Scan for the cell matching the given text and deliver its (X, Y) coordinate at center. 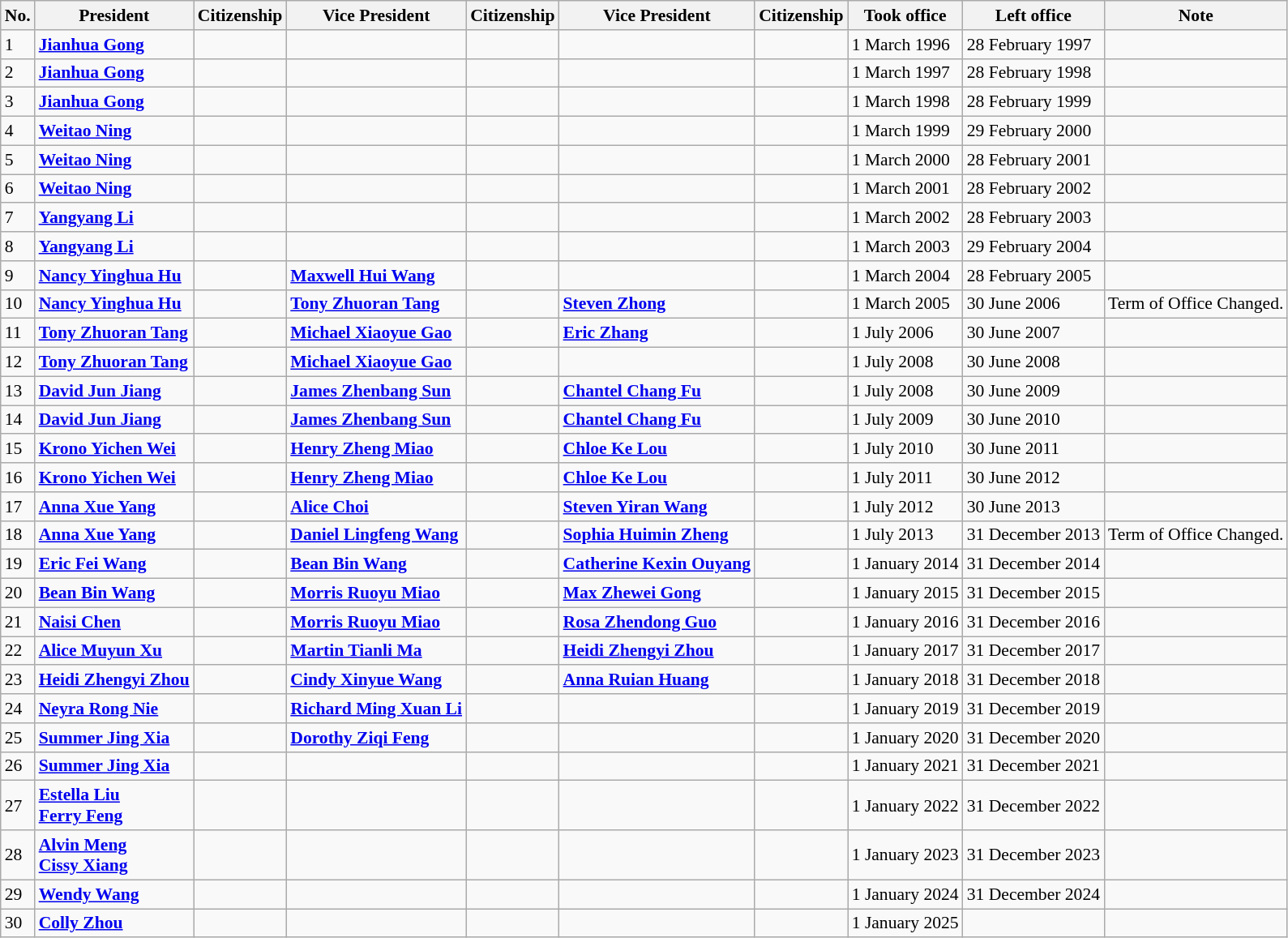
4 (18, 131)
1 July 2009 (905, 420)
29 February 2000 (1033, 131)
30 June 2010 (1033, 420)
27 (18, 806)
24 (18, 709)
31 December 2024 (1033, 894)
31 December 2022 (1033, 806)
Eric Zhang (657, 333)
Sophia Huimin Zheng (657, 535)
29 (18, 894)
31 December 2021 (1033, 766)
7 (18, 218)
25 (18, 738)
31 December 2014 (1033, 564)
19 (18, 564)
30 June 2013 (1033, 507)
Alice Muyun Xu (114, 651)
1 July 2006 (905, 333)
1 July 2012 (905, 507)
28 February 1998 (1033, 73)
28 February 1999 (1033, 102)
28 February 2001 (1033, 160)
22 (18, 651)
1 January 2025 (905, 923)
18 (18, 535)
Max Zhewei Gong (657, 593)
1 March 1999 (905, 131)
13 (18, 391)
30 June 2006 (1033, 304)
9 (18, 276)
17 (18, 507)
31 December 2020 (1033, 738)
1 January 2024 (905, 894)
1 March 2001 (905, 189)
28 February 1997 (1033, 45)
1 January 2016 (905, 622)
1 January 2019 (905, 709)
Alvin MengCissy Xiang (114, 854)
Martin Tianli Ma (376, 651)
1 January 2023 (905, 854)
11 (18, 333)
1 January 2018 (905, 680)
31 December 2015 (1033, 593)
28 February 2002 (1033, 189)
5 (18, 160)
26 (18, 766)
1 July 2013 (905, 535)
16 (18, 478)
1 January 2015 (905, 593)
Catherine Kexin Ouyang (657, 564)
1 March 2005 (905, 304)
1 March 1998 (905, 102)
30 (18, 923)
31 December 2017 (1033, 651)
2 (18, 73)
30 June 2009 (1033, 391)
Took office (905, 15)
29 February 2004 (1033, 246)
8 (18, 246)
Steven Zhong (657, 304)
14 (18, 420)
Daniel Lingfeng Wang (376, 535)
1 January 2022 (905, 806)
30 June 2011 (1033, 449)
Steven Yiran Wang (657, 507)
1 March 2000 (905, 160)
6 (18, 189)
1 March 2003 (905, 246)
Cindy Xinyue Wang (376, 680)
1 (18, 45)
President (114, 15)
Wendy Wang (114, 894)
28 February 2003 (1033, 218)
31 December 2023 (1033, 854)
31 December 2013 (1033, 535)
1 January 2014 (905, 564)
Estella LiuFerry Feng (114, 806)
28 (18, 854)
31 December 2019 (1033, 709)
Rosa Zhendong Guo (657, 622)
Maxwell Hui Wang (376, 276)
Alice Choi (376, 507)
Left office (1033, 15)
30 June 2012 (1033, 478)
31 December 2018 (1033, 680)
Colly Zhou (114, 923)
1 March 1997 (905, 73)
1 March 2002 (905, 218)
Eric Fei Wang (114, 564)
1 January 2020 (905, 738)
31 December 2016 (1033, 622)
3 (18, 102)
1 March 1996 (905, 45)
23 (18, 680)
Neyra Rong Nie (114, 709)
No. (18, 15)
20 (18, 593)
1 January 2021 (905, 766)
30 June 2008 (1033, 362)
10 (18, 304)
28 February 2005 (1033, 276)
30 June 2007 (1033, 333)
1 July 2010 (905, 449)
21 (18, 622)
Naisi Chen (114, 622)
Anna Ruian Huang (657, 680)
1 July 2011 (905, 478)
Note (1196, 15)
1 March 2004 (905, 276)
Richard Ming Xuan Li (376, 709)
1 January 2017 (905, 651)
15 (18, 449)
Dorothy Ziqi Feng (376, 738)
12 (18, 362)
